Output the (X, Y) coordinate of the center of the cell containing the given text.  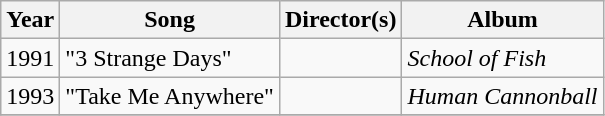
Album (502, 20)
1993 (30, 96)
School of Fish (502, 58)
Year (30, 20)
Human Cannonball (502, 96)
1991 (30, 58)
"Take Me Anywhere" (170, 96)
"3 Strange Days" (170, 58)
Director(s) (340, 20)
Song (170, 20)
